Capture the cell that displays the provided text and extract its (x, y) central coordinate. 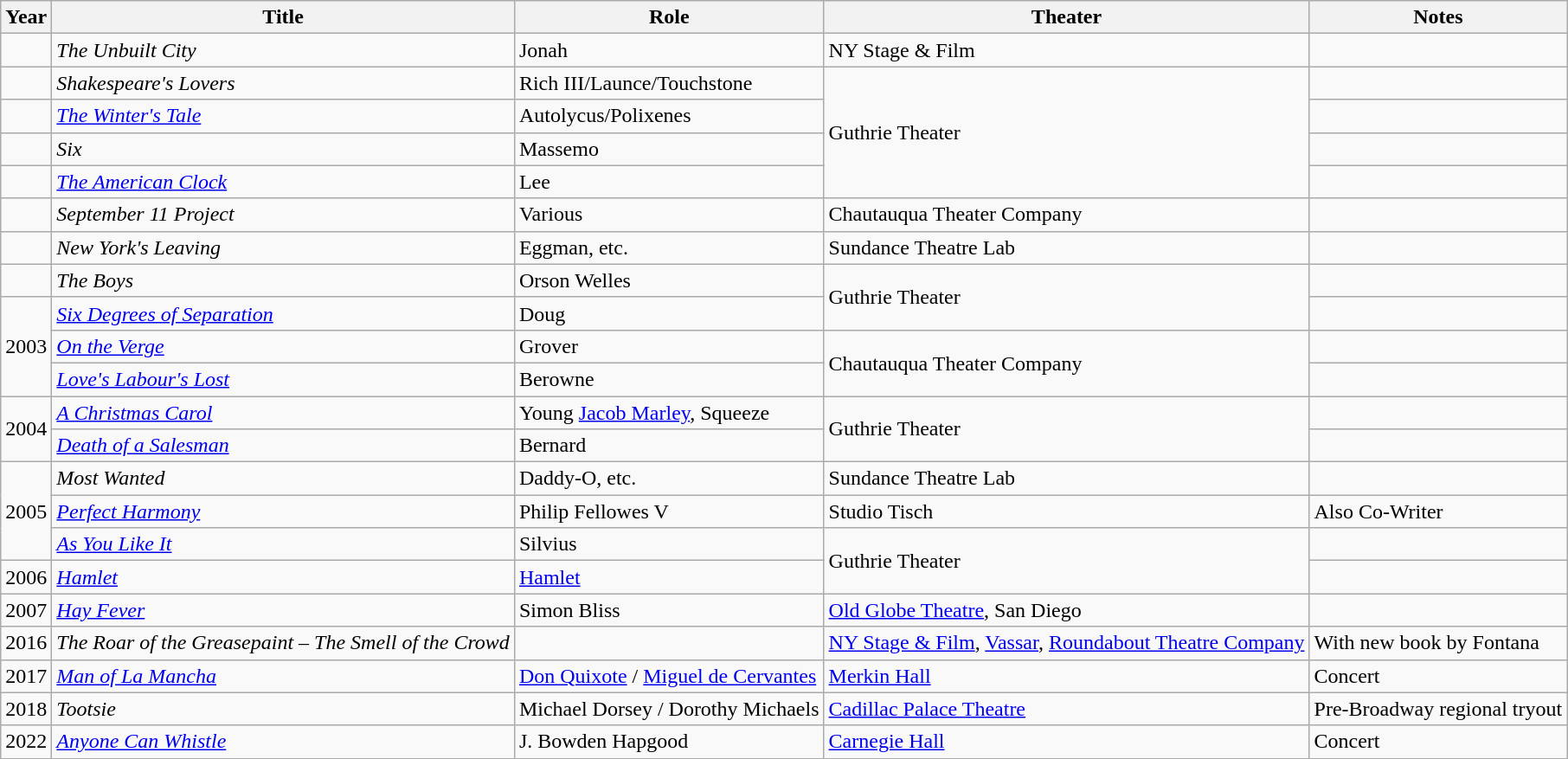
Orson Welles (669, 280)
Pre-Broadway regional tryout (1438, 709)
Also Co-Writer (1438, 511)
Hay Fever (284, 610)
2017 (26, 676)
Doug (669, 313)
Jonah (669, 50)
Silvius (669, 544)
2004 (26, 429)
Man of La Mancha (284, 676)
On the Verge (284, 346)
Tootsie (284, 709)
September 11 Project (284, 215)
Don Quixote / Miguel de Cervantes (669, 676)
NY Stage & Film, Vassar, Roundabout Theatre Company (1066, 643)
New York's Leaving (284, 248)
2007 (26, 610)
The American Clock (284, 182)
Lee (669, 182)
Anyone Can Whistle (284, 742)
Eggman, etc. (669, 248)
The Roar of the Greasepaint – The Smell of the Crowd (284, 643)
Michael Dorsey / Dorothy Michaels (669, 709)
Berowne (669, 379)
Rich III/Launce/Touchstone (669, 83)
The Boys (284, 280)
Most Wanted (284, 479)
Love's Labour's Lost (284, 379)
NY Stage & Film (1066, 50)
J. Bowden Hapgood (669, 742)
Role (669, 17)
2018 (26, 709)
Massemo (669, 149)
Six (284, 149)
2016 (26, 643)
Studio Tisch (1066, 511)
2022 (26, 742)
2003 (26, 346)
Theater (1066, 17)
Shakespeare's Lovers (284, 83)
Title (284, 17)
A Christmas Carol (284, 413)
Various (669, 215)
Autolycus/Polixenes (669, 116)
Old Globe Theatre, San Diego (1066, 610)
The Winter's Tale (284, 116)
As You Like It (284, 544)
Philip Fellowes V (669, 511)
Perfect Harmony (284, 511)
2006 (26, 577)
The Unbuilt City (284, 50)
Notes (1438, 17)
Young Jacob Marley, Squeeze (669, 413)
Bernard (669, 446)
With new book by Fontana (1438, 643)
2005 (26, 511)
Merkin Hall (1066, 676)
Daddy-O, etc. (669, 479)
Carnegie Hall (1066, 742)
Simon Bliss (669, 610)
Grover (669, 346)
Six Degrees of Separation (284, 313)
Death of a Salesman (284, 446)
Cadillac Palace Theatre (1066, 709)
Year (26, 17)
